Provide the [x, y] coordinate of the cell's center where the given text is located.  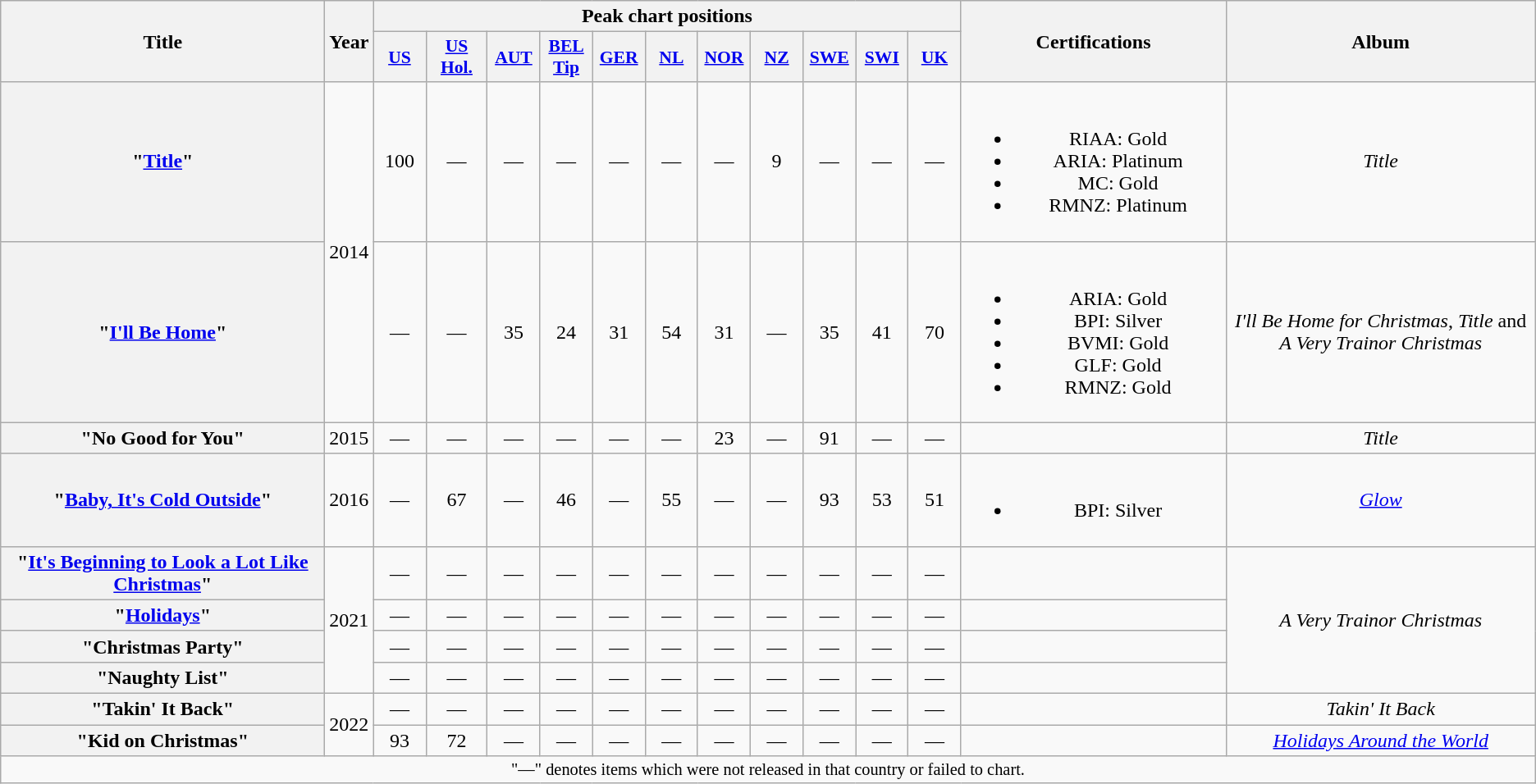
I'll Be Home for Christmas, Title and A Very Trainor Christmas [1380, 331]
91 [830, 438]
"Takin' It Back" [162, 709]
70 [935, 331]
2022 [350, 724]
AUT [514, 57]
51 [935, 500]
ARIA: GoldBPI: SilverBVMI: GoldGLF: GoldRMNZ: Gold [1093, 331]
55 [671, 500]
2016 [350, 500]
A Very Trainor Christmas [1380, 620]
53 [882, 500]
"Kid on Christmas" [162, 741]
54 [671, 331]
BELTip [566, 57]
Album [1380, 41]
GER [619, 57]
BPI: Silver [1093, 500]
23 [724, 438]
RIAA: GoldARIA: PlatinumMC: GoldRMNZ: Platinum [1093, 162]
NOR [724, 57]
"It's Beginning to Look a Lot Like Christmas" [162, 572]
"Naughty List" [162, 677]
SWI [882, 57]
"Christmas Party" [162, 646]
"No Good for You" [162, 438]
24 [566, 331]
Glow [1380, 500]
NL [671, 57]
2015 [350, 438]
Certifications [1093, 41]
9 [777, 162]
"—" denotes items which were not released in that country or failed to chart. [768, 770]
Peak chart positions [667, 16]
Takin' It Back [1380, 709]
67 [456, 500]
USHol. [456, 57]
UK [935, 57]
"I'll Be Home" [162, 331]
Year [350, 41]
SWE [830, 57]
US [400, 57]
72 [456, 741]
"Baby, It's Cold Outside" [162, 500]
100 [400, 162]
Holidays Around the World [1380, 741]
NZ [777, 57]
41 [882, 331]
2014 [350, 253]
46 [566, 500]
2021 [350, 620]
"Title" [162, 162]
"Holidays" [162, 615]
